Detect which cell encompasses the target text, then output its (x, y) center coordinate. 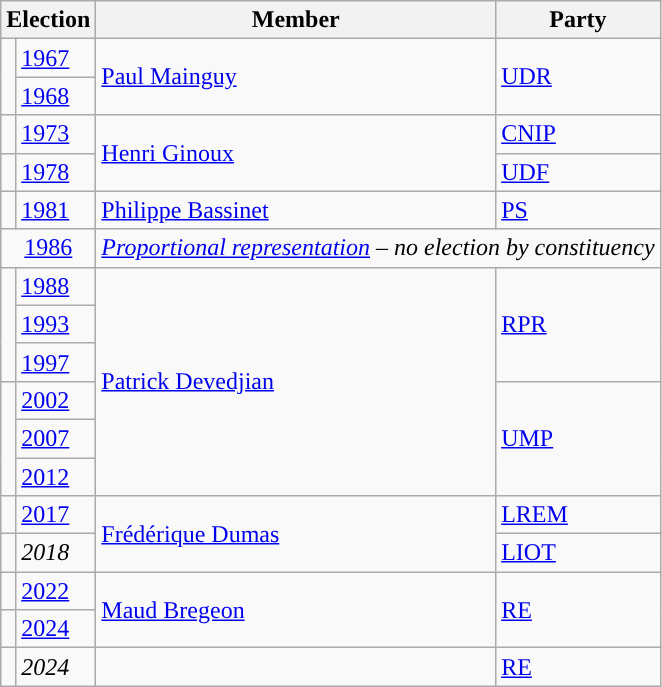
Proportional representation – no election by constituency (378, 248)
LIOT (578, 553)
UMP (578, 438)
Philippe Bassinet (296, 210)
PS (578, 210)
1986 (48, 248)
2017 (56, 515)
Party (578, 20)
CNIP (578, 134)
2002 (56, 400)
RPR (578, 324)
2018 (56, 553)
UDR (578, 77)
2022 (56, 591)
1978 (56, 172)
1988 (56, 286)
1973 (56, 134)
1993 (56, 324)
1967 (56, 58)
LREM (578, 515)
Maud Bregeon (296, 610)
UDF (578, 172)
Election (48, 20)
2007 (56, 438)
Member (296, 20)
Henri Ginoux (296, 153)
2012 (56, 477)
Patrick Devedjian (296, 381)
1981 (56, 210)
Frédérique Dumas (296, 534)
1968 (56, 96)
Paul Mainguy (296, 77)
1997 (56, 362)
